Extract the (X, Y) coordinate from the center of the cell holding the provided text.  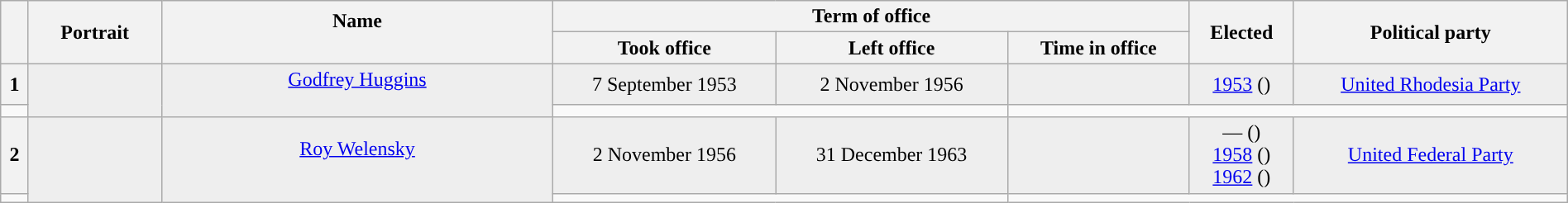
1 (15, 84)
Took office (665, 48)
Godfrey Huggins (357, 91)
Elected (1241, 32)
Left office (892, 48)
1953 () (1241, 84)
United Federal Party (1431, 155)
Name (357, 32)
31 December 1963 (892, 155)
Term of office (872, 17)
7 September 1953 (665, 84)
— ()1958 ()1962 () (1241, 155)
Roy Welensky (357, 160)
Time in office (1098, 48)
2 (15, 155)
Portrait (94, 32)
Political party (1431, 32)
United Rhodesia Party (1431, 84)
